Output the (x, y) coordinate of the center of the cell containing the given text.  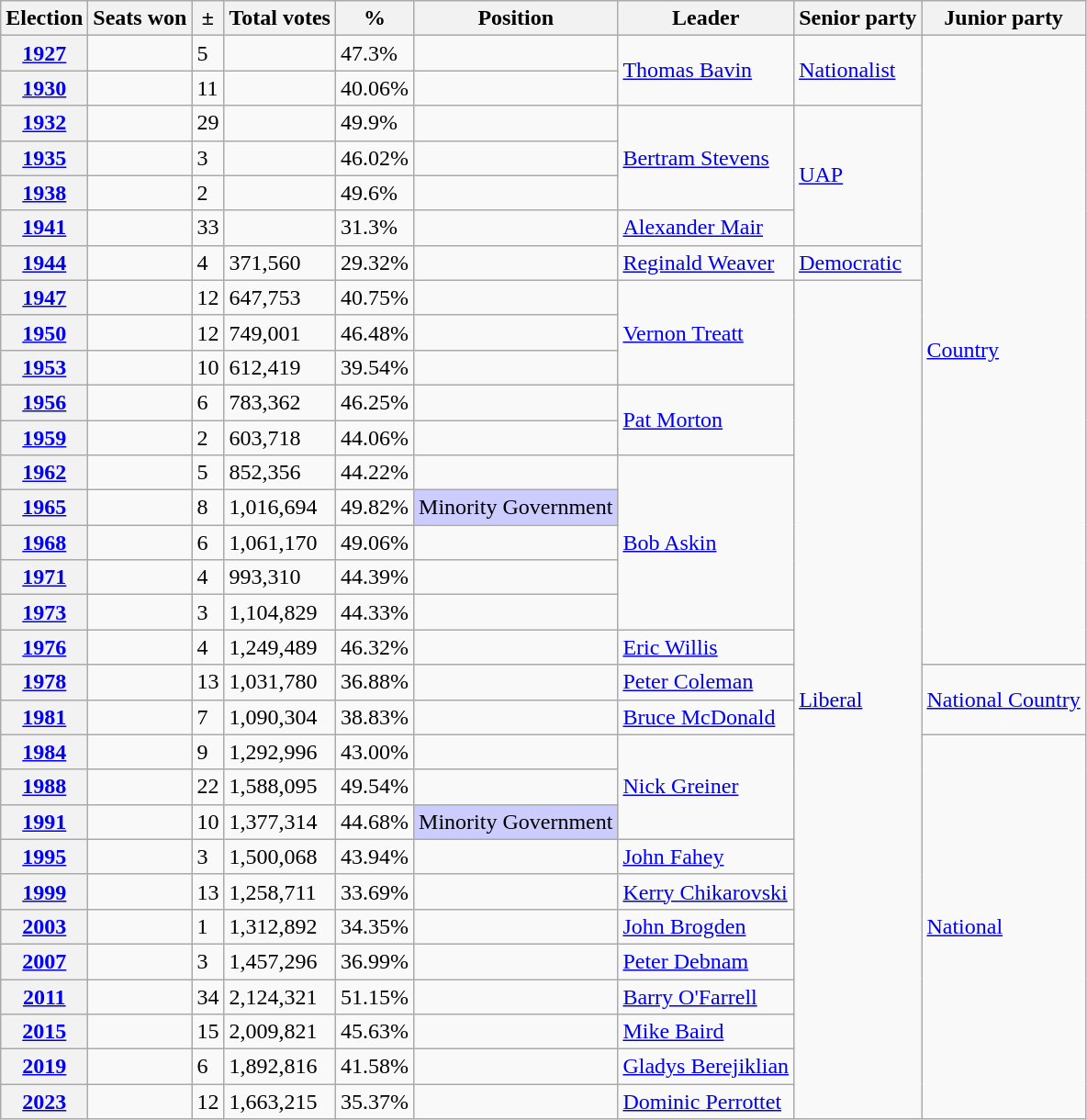
1,377,314 (280, 822)
1 (207, 926)
Election (44, 18)
49.54% (375, 787)
Bertram Stevens (706, 158)
1953 (44, 367)
1,892,816 (280, 1067)
1,031,780 (280, 682)
852,356 (280, 473)
1999 (44, 891)
Leader (706, 18)
1947 (44, 297)
1968 (44, 543)
46.32% (375, 647)
749,001 (280, 332)
29 (207, 123)
1978 (44, 682)
647,753 (280, 297)
1,588,095 (280, 787)
National (1003, 927)
43.00% (375, 752)
11 (207, 88)
31.3% (375, 228)
1,249,489 (280, 647)
44.68% (375, 822)
49.06% (375, 543)
49.6% (375, 193)
29.32% (375, 263)
44.33% (375, 612)
± (207, 18)
Kerry Chikarovski (706, 891)
Seats won (140, 18)
John Fahey (706, 857)
1944 (44, 263)
1932 (44, 123)
9 (207, 752)
46.48% (375, 332)
2015 (44, 1032)
783,362 (280, 402)
1,663,215 (280, 1102)
1941 (44, 228)
1,016,694 (280, 508)
Nationalist (857, 71)
1,500,068 (280, 857)
Senior party (857, 18)
Country (1003, 351)
371,560 (280, 263)
Thomas Bavin (706, 71)
Vernon Treatt (706, 332)
993,310 (280, 577)
Peter Debnam (706, 961)
1935 (44, 158)
36.99% (375, 961)
1995 (44, 857)
40.06% (375, 88)
Junior party (1003, 18)
Position (516, 18)
Total votes (280, 18)
Barry O'Farrell (706, 996)
1950 (44, 332)
46.25% (375, 402)
1976 (44, 647)
2011 (44, 996)
Gladys Berejiklian (706, 1067)
1,258,711 (280, 891)
2019 (44, 1067)
Democratic (857, 263)
1,061,170 (280, 543)
44.06% (375, 438)
15 (207, 1032)
1,104,829 (280, 612)
Mike Baird (706, 1032)
2023 (44, 1102)
1959 (44, 438)
34 (207, 996)
1962 (44, 473)
40.75% (375, 297)
49.82% (375, 508)
1930 (44, 88)
1956 (44, 402)
1988 (44, 787)
8 (207, 508)
2007 (44, 961)
1971 (44, 577)
1,457,296 (280, 961)
7 (207, 717)
Peter Coleman (706, 682)
33.69% (375, 891)
38.83% (375, 717)
33 (207, 228)
22 (207, 787)
2,009,821 (280, 1032)
1965 (44, 508)
Reginald Weaver (706, 263)
603,718 (280, 438)
1984 (44, 752)
46.02% (375, 158)
1,312,892 (280, 926)
36.88% (375, 682)
49.9% (375, 123)
47.3% (375, 53)
Eric Willis (706, 647)
41.58% (375, 1067)
National Country (1003, 700)
1,090,304 (280, 717)
Pat Morton (706, 420)
1973 (44, 612)
% (375, 18)
Bob Askin (706, 543)
43.94% (375, 857)
2003 (44, 926)
1981 (44, 717)
Liberal (857, 700)
Alexander Mair (706, 228)
1938 (44, 193)
44.39% (375, 577)
44.22% (375, 473)
39.54% (375, 367)
John Brogden (706, 926)
35.37% (375, 1102)
51.15% (375, 996)
Nick Greiner (706, 787)
1,292,996 (280, 752)
34.35% (375, 926)
Bruce McDonald (706, 717)
45.63% (375, 1032)
UAP (857, 175)
612,419 (280, 367)
1991 (44, 822)
Dominic Perrottet (706, 1102)
2,124,321 (280, 996)
1927 (44, 53)
